Scan for the cell matching the given text and deliver its (X, Y) coordinate at center. 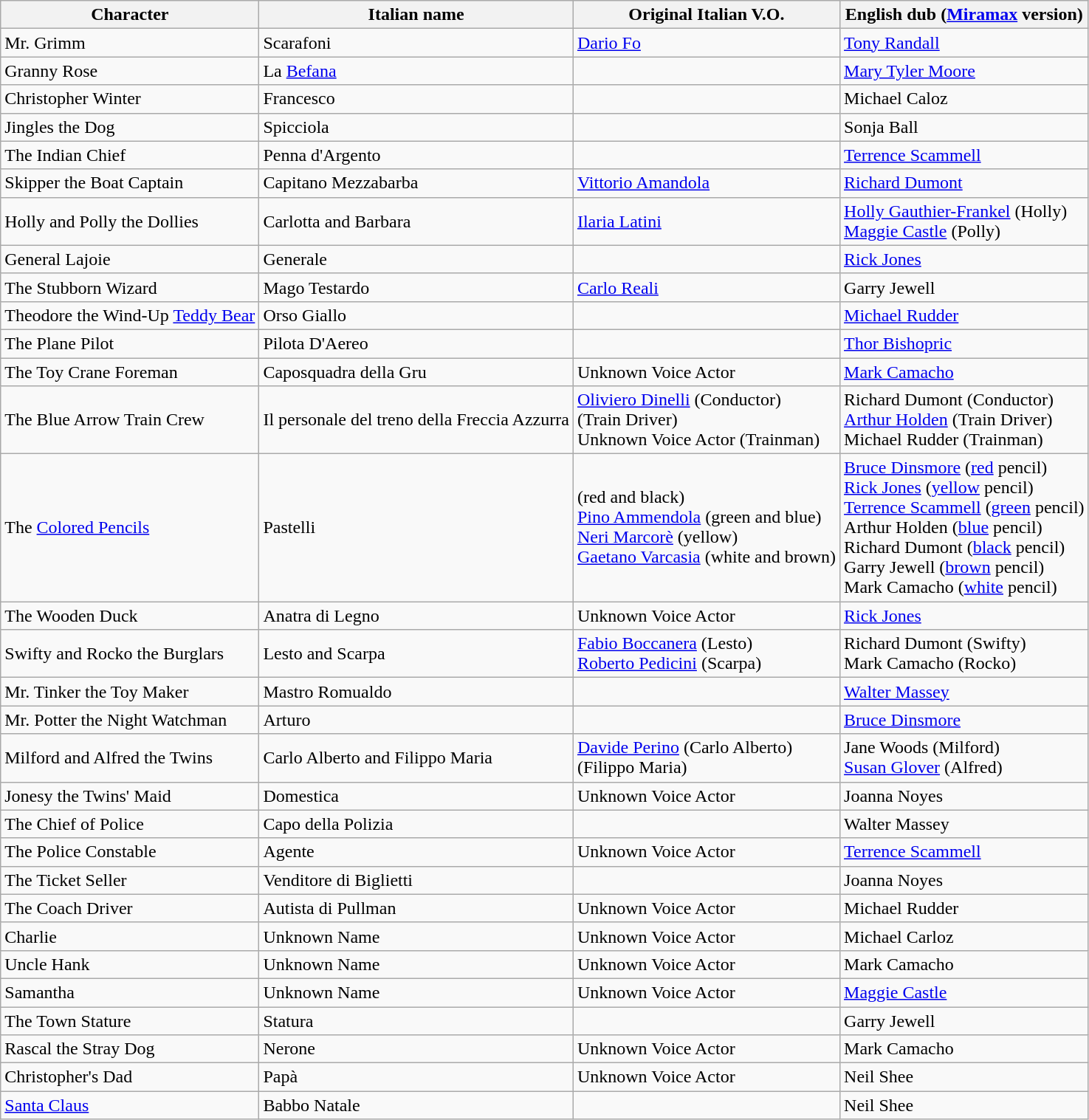
(red and black)Pino Ammendola (green and blue)Neri Marcorè (yellow)Gaetano Varcasia (white and brown) (706, 528)
Mr. Potter the Night Watchman (130, 720)
Maggie Castle (964, 992)
Pastelli (416, 528)
Granny Rose (130, 71)
Samantha (130, 992)
Penna d'Argento (416, 155)
Jane Woods (Milford)Susan Glover (Alfred) (964, 757)
Generale (416, 259)
Mr. Tinker the Toy Maker (130, 692)
Rascal the Stray Dog (130, 1049)
Carlo Alberto and Filippo Maria (416, 757)
Il personale del treno della Freccia Azzurra (416, 420)
English dub (Miramax version) (964, 15)
Agente (416, 852)
Pilota D'Aereo (416, 343)
Francesco (416, 99)
The Chief of Police (130, 824)
Charlie (130, 936)
Papà (416, 1077)
Thor Bishopric (964, 343)
Statura (416, 1021)
Christopher Winter (130, 99)
Santa Claus (130, 1105)
Caposquadra della Gru (416, 371)
Michael Carloz (964, 936)
Carlo Reali (706, 287)
Sonja Ball (964, 127)
The Ticket Seller (130, 880)
Mago Testardo (416, 287)
Babbo Natale (416, 1105)
Capo della Polizia (416, 824)
Dario Fo (706, 43)
Jingles the Dog (130, 127)
Oliviero Dinelli (Conductor) (Train Driver)Unknown Voice Actor (Trainman) (706, 420)
Italian name (416, 15)
General Lajoie (130, 259)
Spicciola (416, 127)
Capitano Mezzabarba (416, 183)
Tony Randall (964, 43)
Arturo (416, 720)
Richard Dumont (Swifty)Mark Camacho (Rocko) (964, 654)
Theodore the Wind-Up Teddy Bear (130, 315)
Orso Giallo (416, 315)
The Police Constable (130, 852)
Richard Dumont (964, 183)
Autista di Pullman (416, 908)
Fabio Boccanera (Lesto)Roberto Pedicini (Scarpa) (706, 654)
Davide Perino (Carlo Alberto) (Filippo Maria) (706, 757)
Jonesy the Twins' Maid (130, 796)
Lesto and Scarpa (416, 654)
The Wooden Duck (130, 616)
The Colored Pencils (130, 528)
Holly and Polly the Dollies (130, 221)
Swifty and Rocko the Burglars (130, 654)
Vittorio Amandola (706, 183)
Michael Caloz (964, 99)
Mastro Romualdo (416, 692)
La Befana (416, 71)
The Blue Arrow Train Crew (130, 420)
Holly Gauthier-Frankel (Holly)Maggie Castle (Polly) (964, 221)
The Plane Pilot (130, 343)
Carlotta and Barbara (416, 221)
Skipper the Boat Captain (130, 183)
Character (130, 15)
Milford and Alfred the Twins (130, 757)
The Coach Driver (130, 908)
Christopher's Dad (130, 1077)
Uncle Hank (130, 964)
Venditore di Biglietti (416, 880)
Bruce Dinsmore (964, 720)
Scarafoni (416, 43)
Mary Tyler Moore (964, 71)
The Toy Crane Foreman (130, 371)
The Town Stature (130, 1021)
Nerone (416, 1049)
Anatra di Legno (416, 616)
Richard Dumont (Conductor)Arthur Holden (Train Driver)Michael Rudder (Trainman) (964, 420)
The Stubborn Wizard (130, 287)
Ilaria Latini (706, 221)
Mr. Grimm (130, 43)
Domestica (416, 796)
Original Italian V.O. (706, 15)
The Indian Chief (130, 155)
